Locate the cell with the specified text and output its (X, Y) center coordinate. 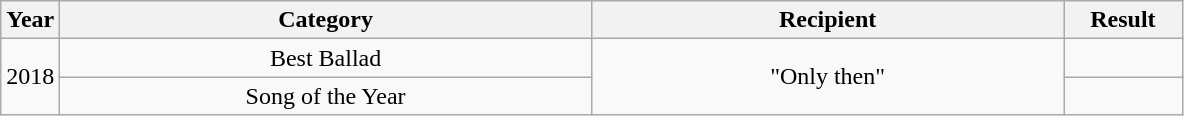
2018 (30, 77)
"Only then" (827, 77)
Year (30, 20)
Song of the Year (326, 96)
Result (1123, 20)
Category (326, 20)
Best Ballad (326, 58)
Recipient (827, 20)
